Detect which cell encompasses the target text, then output its [x, y] center coordinate. 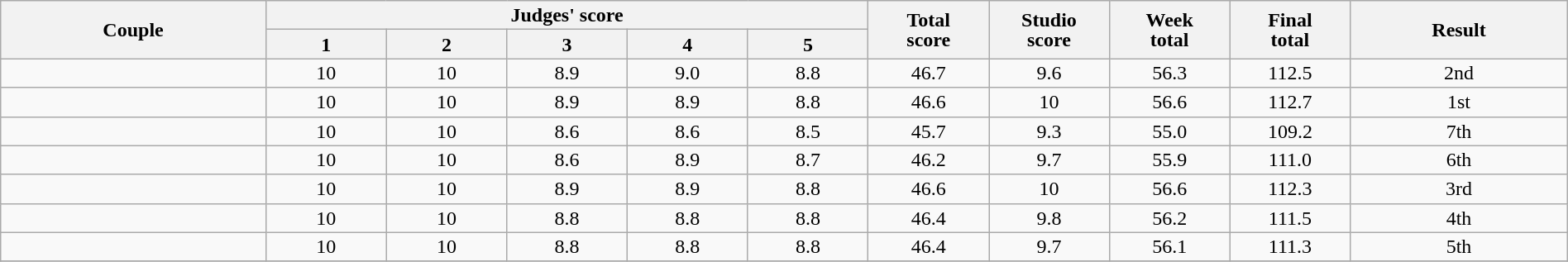
56.1 [1169, 246]
9.6 [1049, 73]
55.0 [1169, 131]
Totalscore [929, 30]
9.3 [1049, 131]
111.5 [1290, 218]
46.7 [929, 73]
9.8 [1049, 218]
Result [1459, 30]
1 [326, 45]
45.7 [929, 131]
8.7 [808, 160]
111.0 [1290, 160]
5 [808, 45]
4 [687, 45]
1st [1459, 102]
3 [567, 45]
111.3 [1290, 246]
46.2 [929, 160]
112.5 [1290, 73]
56.3 [1169, 73]
4th [1459, 218]
Weektotal [1169, 30]
8.5 [808, 131]
9.0 [687, 73]
109.2 [1290, 131]
56.2 [1169, 218]
Judges' score [567, 15]
2 [447, 45]
Finaltotal [1290, 30]
2nd [1459, 73]
Couple [134, 30]
112.7 [1290, 102]
Studioscore [1049, 30]
5th [1459, 246]
7th [1459, 131]
55.9 [1169, 160]
6th [1459, 160]
112.3 [1290, 188]
3rd [1459, 188]
